Pinpoint the cell where the given text exists, returning its (X, Y) midpoint coordinate. 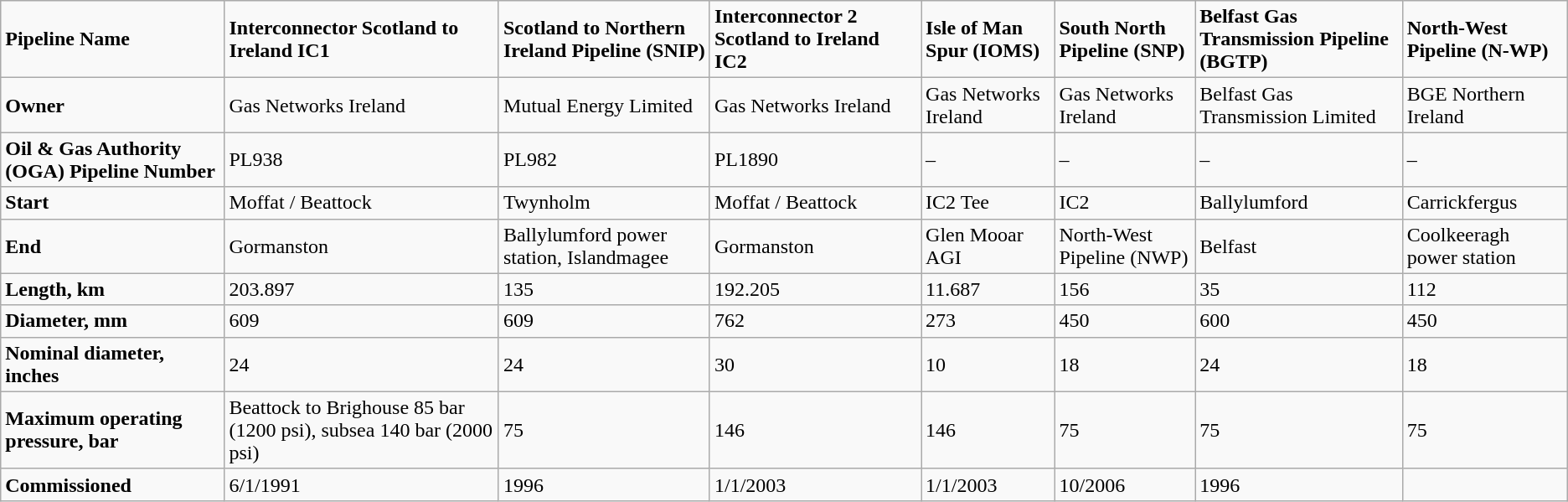
Nominal diameter, inches (112, 364)
Mutual Energy Limited (604, 106)
South North Pipeline (SNP) (1125, 39)
PL1890 (815, 159)
End (112, 246)
Twynholm (604, 203)
203.897 (362, 289)
Coolkeeragh power station (1484, 246)
600 (1298, 321)
Interconnector 2 Scotland to Ireland IC2 (815, 39)
IC2 (1125, 203)
North-West Pipeline (NWP) (1125, 246)
Belfast Gas Transmission Pipeline (BGTP) (1298, 39)
Start (112, 203)
Glen Mooar AGI (988, 246)
Beattock to Brighouse 85 bar (1200 psi), subsea 140 bar (2000 psi) (362, 430)
Length, km (112, 289)
Pipeline Name (112, 39)
Interconnector Scotland to Ireland IC1 (362, 39)
Ballylumford (1298, 203)
Oil & Gas Authority (OGA) Pipeline Number (112, 159)
Belfast (1298, 246)
Maximum operating pressure, bar (112, 430)
North-West Pipeline (N-WP) (1484, 39)
30 (815, 364)
10 (988, 364)
762 (815, 321)
Ballylumford power station, Islandmagee (604, 246)
Diameter, mm (112, 321)
35 (1298, 289)
192.205 (815, 289)
156 (1125, 289)
PL938 (362, 159)
Isle of Man Spur (IOMS) (988, 39)
IC2 Tee (988, 203)
6/1/1991 (362, 484)
Owner (112, 106)
112 (1484, 289)
10/2006 (1125, 484)
Scotland to Northern Ireland Pipeline (SNIP) (604, 39)
Belfast Gas Transmission Limited (1298, 106)
273 (988, 321)
Carrickfergus (1484, 203)
Commissioned (112, 484)
BGE Northern Ireland (1484, 106)
11.687 (988, 289)
135 (604, 289)
PL982 (604, 159)
